Capture the cell that displays the provided text and extract its (X, Y) central coordinate. 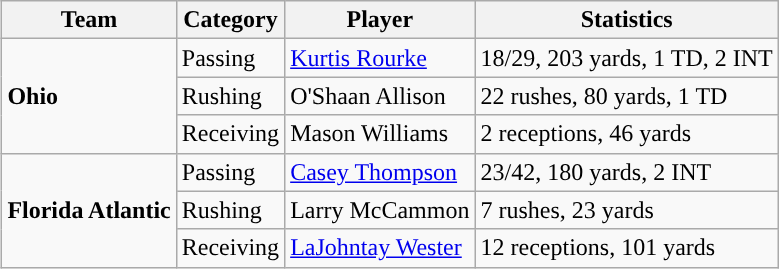
Team (89, 20)
Florida Atlantic (89, 210)
7 rushes, 23 yards (626, 210)
2 receptions, 46 yards (626, 134)
18/29, 203 yards, 1 TD, 2 INT (626, 58)
Casey Thompson (380, 172)
O'Shaan Allison (380, 96)
Statistics (626, 20)
12 receptions, 101 yards (626, 248)
LaJohntay Wester (380, 248)
Ohio (89, 96)
Kurtis Rourke (380, 58)
22 rushes, 80 yards, 1 TD (626, 96)
Mason Williams (380, 134)
Category (230, 20)
23/42, 180 yards, 2 INT (626, 172)
Player (380, 20)
Larry McCammon (380, 210)
